Pinpoint the cell where the given text exists, returning its (x, y) midpoint coordinate. 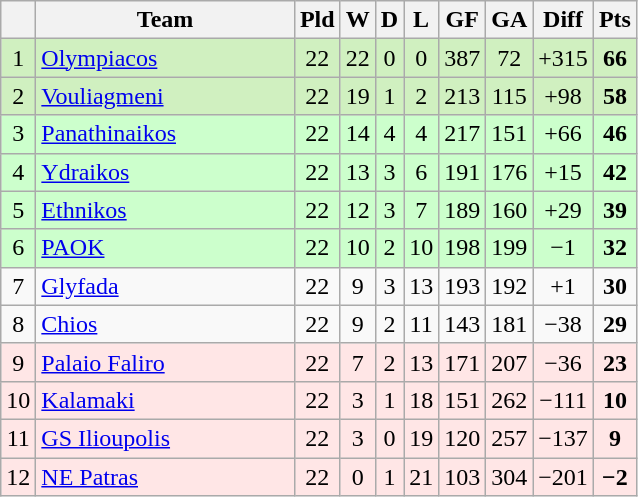
189 (462, 210)
72 (510, 58)
262 (510, 400)
66 (614, 58)
58 (614, 96)
39 (614, 210)
+66 (564, 134)
GS Ilioupolis (166, 438)
−201 (564, 477)
Ydraikos (166, 172)
Pts (614, 20)
160 (510, 210)
D (389, 20)
GA (510, 20)
+15 (564, 172)
21 (422, 477)
Ethnikos (166, 210)
191 (462, 172)
−38 (564, 324)
42 (614, 172)
213 (462, 96)
257 (510, 438)
+98 (564, 96)
Panathinaikos (166, 134)
Olympiacos (166, 58)
32 (614, 248)
8 (18, 324)
143 (462, 324)
Vouliagmeni (166, 96)
Palaio Faliro (166, 362)
171 (462, 362)
120 (462, 438)
23 (614, 362)
NE Patras (166, 477)
46 (614, 134)
Chios (166, 324)
199 (510, 248)
−111 (564, 400)
304 (510, 477)
198 (462, 248)
176 (510, 172)
−2 (614, 477)
Glyfada (166, 286)
193 (462, 286)
387 (462, 58)
−36 (564, 362)
+315 (564, 58)
30 (614, 286)
GF (462, 20)
181 (510, 324)
Kalamaki (166, 400)
L (422, 20)
+29 (564, 210)
5 (18, 210)
W (358, 20)
217 (462, 134)
−137 (564, 438)
207 (510, 362)
+1 (564, 286)
103 (462, 477)
14 (358, 134)
Diff (564, 20)
Team (166, 20)
−1 (564, 248)
18 (422, 400)
115 (510, 96)
Pld (317, 20)
192 (510, 286)
29 (614, 324)
PAOK (166, 248)
